Find where the given text appears and provide that cell's center as [x, y] coordinate. 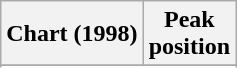
Chart (1998) [72, 34]
Peak position [189, 34]
